Return [X, Y] of the center of cell containing provided text 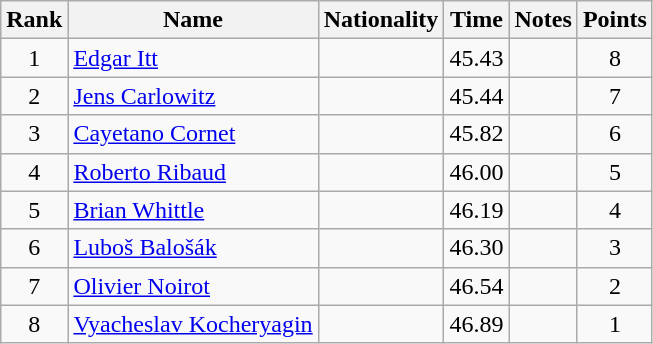
Notes [543, 20]
46.89 [476, 324]
Roberto Ribaud [193, 172]
45.43 [476, 58]
Olivier Noirot [193, 286]
Jens Carlowitz [193, 96]
Points [614, 20]
Brian Whittle [193, 210]
46.54 [476, 286]
46.19 [476, 210]
Vyacheslav Kocheryagin [193, 324]
46.00 [476, 172]
Luboš Balošák [193, 248]
45.44 [476, 96]
45.82 [476, 134]
Name [193, 20]
46.30 [476, 248]
Edgar Itt [193, 58]
Time [476, 20]
Rank [34, 20]
Cayetano Cornet [193, 134]
Nationality [381, 20]
